Scan for the cell matching the given text and deliver its [x, y] coordinate at center. 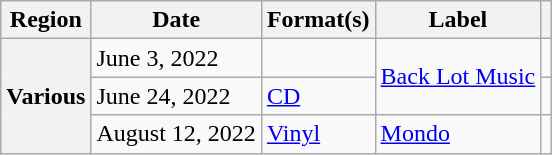
Vinyl [318, 134]
Mondo [458, 134]
Format(s) [318, 20]
Back Lot Music [458, 77]
Label [458, 20]
June 3, 2022 [176, 58]
Region [46, 20]
CD [318, 96]
Date [176, 20]
August 12, 2022 [176, 134]
Various [46, 96]
June 24, 2022 [176, 96]
